Scan for the cell matching the given text and deliver its [x, y] coordinate at center. 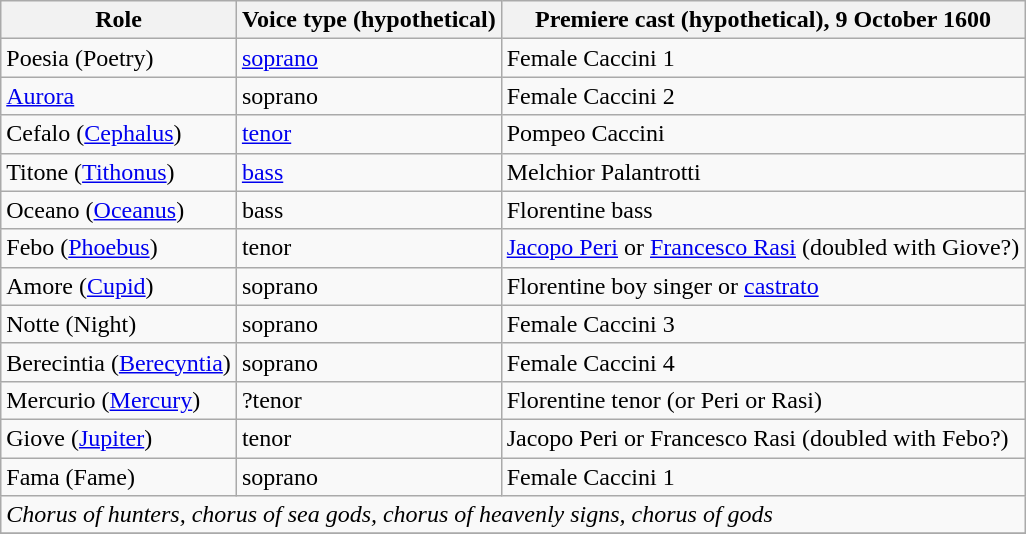
Aurora [119, 96]
Jacopo Peri or Francesco Rasi (doubled with Febo?) [763, 438]
Female Caccini 3 [763, 324]
Notte (Night) [119, 324]
Mercurio (Mercury) [119, 400]
Giove (Jupiter) [119, 438]
Pompeo Caccini [763, 134]
Premiere cast (hypothetical), 9 October 1600 [763, 20]
Voice type (hypothetical) [368, 20]
Febo (Phoebus) [119, 248]
Fama (Fame) [119, 477]
Role [119, 20]
Poesia (Poetry) [119, 58]
Amore (Cupid) [119, 286]
Oceano (Oceanus) [119, 210]
Florentine boy singer or castrato [763, 286]
Cefalo (Cephalus) [119, 134]
Chorus of hunters, chorus of sea gods, chorus of heavenly signs, chorus of gods [513, 515]
?tenor [368, 400]
Florentine bass [763, 210]
Titone (Tithonus) [119, 172]
Female Caccini 2 [763, 96]
Berecintia (Berecyntia) [119, 362]
Jacopo Peri or Francesco Rasi (doubled with Giove?) [763, 248]
Female Caccini 4 [763, 362]
Florentine tenor (or Peri or Rasi) [763, 400]
Melchior Palantrotti [763, 172]
